Scan for the cell matching the given text and deliver its [x, y] coordinate at center. 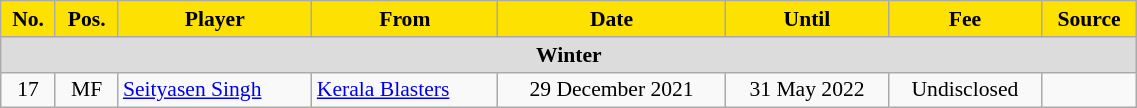
29 December 2021 [612, 90]
From [405, 19]
Until [806, 19]
Seityasen Singh [215, 90]
17 [28, 90]
MF [86, 90]
Kerala Blasters [405, 90]
Winter [569, 55]
Player [215, 19]
Undisclosed [965, 90]
31 May 2022 [806, 90]
Source [1089, 19]
Date [612, 19]
Fee [965, 19]
Pos. [86, 19]
No. [28, 19]
